Determine the (X, Y) coordinate at the center of the cell enclosing the given text.  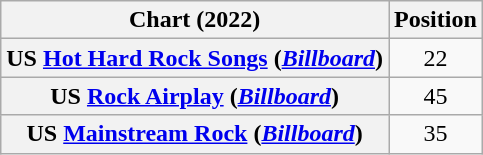
US Mainstream Rock (Billboard) (195, 134)
22 (436, 58)
US Rock Airplay (Billboard) (195, 96)
Position (436, 20)
35 (436, 134)
US Hot Hard Rock Songs (Billboard) (195, 58)
Chart (2022) (195, 20)
45 (436, 96)
